Extract the (X, Y) coordinate from the center of the cell holding the provided text.  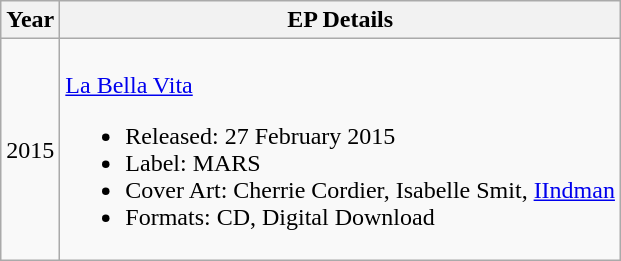
EP Details (340, 20)
La Bella VitaReleased: 27 February 2015Label: MARSCover Art: Cherrie Cordier, Isabelle Smit, IIndmanFormats: CD, Digital Download (340, 150)
2015 (30, 150)
Year (30, 20)
